Find where the given text appears and provide that cell's center as (x, y) coordinate. 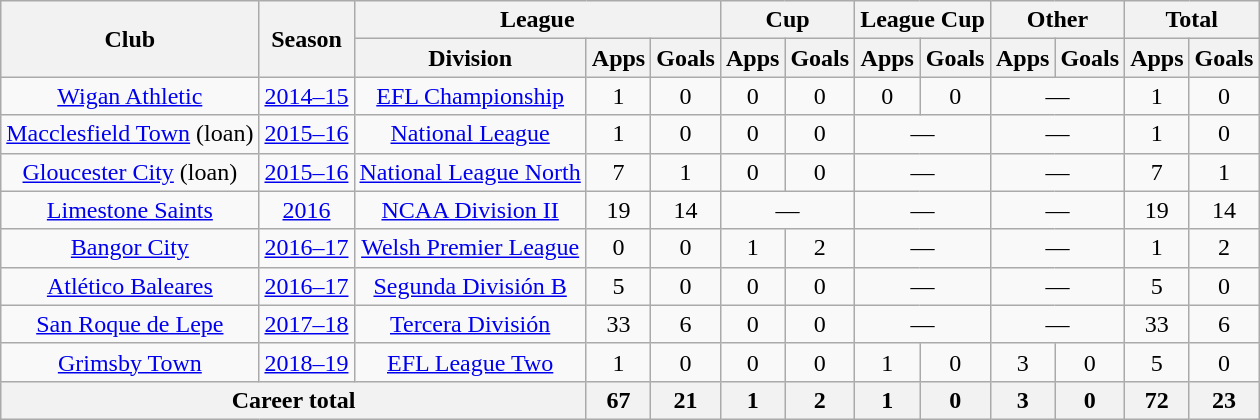
Wigan Athletic (130, 96)
EFL League Two (470, 362)
72 (1157, 400)
2014–15 (306, 96)
21 (686, 400)
Gloucester City (loan) (130, 172)
Grimsby Town (130, 362)
2017–18 (306, 324)
National League North (470, 172)
San Roque de Lepe (130, 324)
Division (470, 58)
League Cup (923, 20)
Total (1192, 20)
EFL Championship (470, 96)
23 (1224, 400)
Limestone Saints (130, 210)
League (537, 20)
Club (130, 39)
Segunda División B (470, 286)
Career total (294, 400)
Bangor City (130, 248)
Tercera División (470, 324)
Season (306, 39)
2016 (306, 210)
67 (618, 400)
Atlético Baleares (130, 286)
Welsh Premier League (470, 248)
NCAA Division II (470, 210)
Other (1057, 20)
National League (470, 134)
2018–19 (306, 362)
Cup (787, 20)
Macclesfield Town (loan) (130, 134)
